Return the [x, y] coordinate for the center point of the cell that contains the specified text.  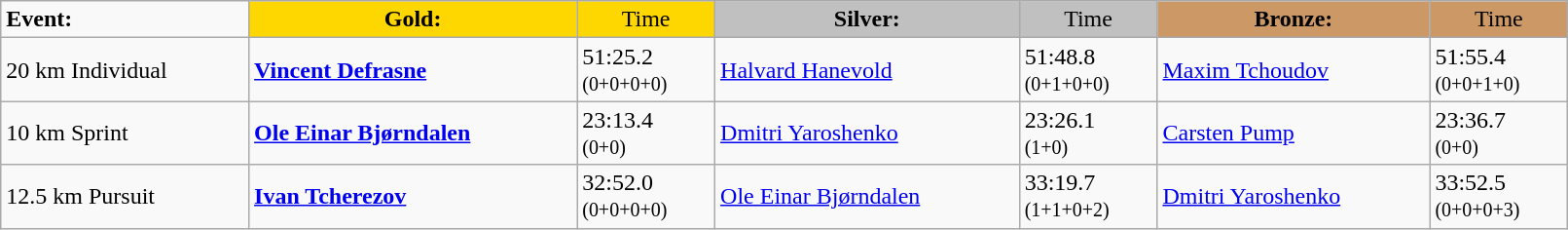
Gold: [413, 19]
33:19.7(1+1+0+2) [1088, 197]
51:25.2(0+0+0+0) [646, 70]
Maxim Tchoudov [1294, 70]
Bronze: [1294, 19]
10 km Sprint [125, 133]
23:36.7(0+0) [1499, 133]
32:52.0(0+0+0+0) [646, 197]
51:55.4(0+0+1+0) [1499, 70]
Silver: [868, 19]
20 km Individual [125, 70]
Halvard Hanevold [868, 70]
Carsten Pump [1294, 133]
Vincent Defrasne [413, 70]
12.5 km Pursuit [125, 197]
23:26.1(1+0) [1088, 133]
23:13.4(0+0) [646, 133]
Event: [125, 19]
33:52.5(0+0+0+3) [1499, 197]
51:48.8(0+1+0+0) [1088, 70]
Ivan Tcherezov [413, 197]
